Determine the [X, Y] coordinate at the center of the cell enclosing the given text.  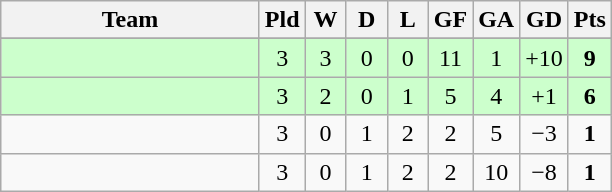
−8 [544, 172]
+10 [544, 58]
D [366, 20]
9 [590, 58]
Pts [590, 20]
W [326, 20]
4 [496, 96]
−3 [544, 134]
L [408, 20]
10 [496, 172]
GF [450, 20]
6 [590, 96]
GA [496, 20]
Pld [282, 20]
11 [450, 58]
+1 [544, 96]
Team [130, 20]
GD [544, 20]
